Provide the (X, Y) coordinate of the cell's center where the given text is located.  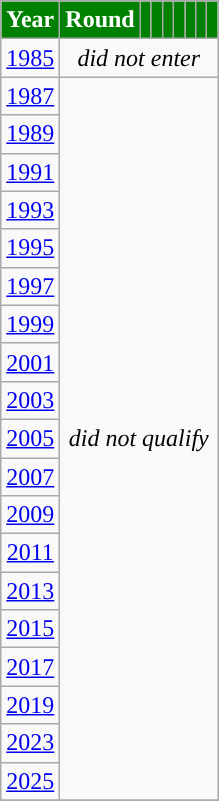
1989 (30, 134)
2009 (30, 515)
1995 (30, 248)
1997 (30, 286)
2017 (30, 667)
2001 (30, 362)
2003 (30, 400)
2019 (30, 705)
2007 (30, 477)
did not qualify (139, 438)
2015 (30, 629)
1999 (30, 324)
1993 (30, 210)
2023 (30, 743)
1991 (30, 172)
2025 (30, 781)
1985 (30, 58)
2013 (30, 591)
2011 (30, 553)
2005 (30, 438)
Round (100, 20)
1987 (30, 96)
Year (30, 20)
did not enter (139, 58)
